Locate the cell with the specified text and output its [X, Y] center coordinate. 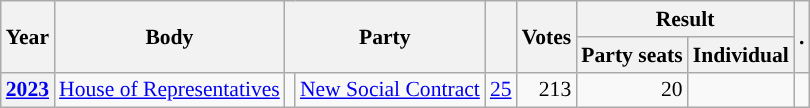
. [802, 36]
Votes [547, 36]
Party [385, 36]
House of Representatives [170, 90]
Body [170, 36]
Individual [741, 55]
20 [632, 90]
Party seats [632, 55]
New Social Contract [390, 90]
Year [28, 36]
213 [547, 90]
2023 [28, 90]
Result [685, 19]
25 [501, 90]
